Return (X, Y) of the center of cell containing provided text 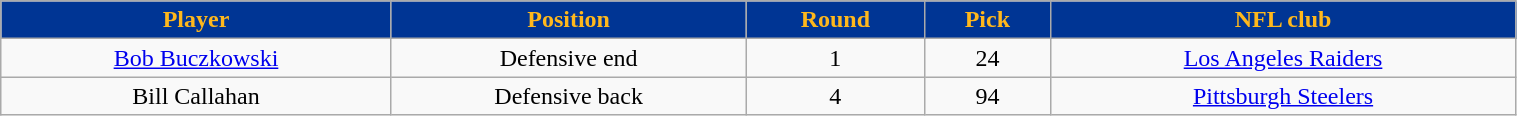
94 (988, 96)
Bob Buczkowski (196, 58)
NFL club (1283, 20)
1 (836, 58)
Pittsburgh Steelers (1283, 96)
Pick (988, 20)
Player (196, 20)
Los Angeles Raiders (1283, 58)
Defensive back (568, 96)
Bill Callahan (196, 96)
Position (568, 20)
24 (988, 58)
4 (836, 96)
Round (836, 20)
Defensive end (568, 58)
